From the cell containing the given text, extract its center point as [x, y] coordinate. 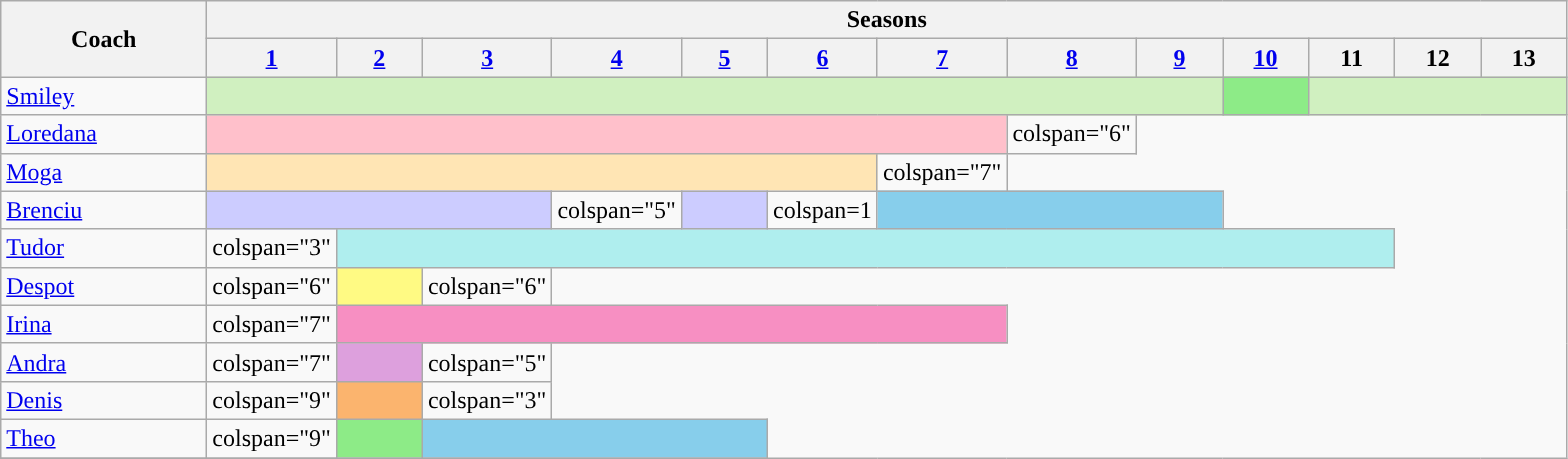
Despot [104, 286]
Theo [104, 438]
2 [379, 58]
colspan=1 [822, 210]
1 [272, 58]
13 [1524, 58]
12 [1438, 58]
Brenciu [104, 210]
Denis [104, 400]
11 [1352, 58]
Coach [104, 39]
Loredana [104, 134]
8 [1072, 58]
6 [822, 58]
Seasons [887, 20]
Smiley [104, 96]
4 [617, 58]
7 [942, 58]
5 [724, 58]
Irina [104, 324]
3 [487, 58]
Tudor [104, 248]
Moga [104, 172]
Andra [104, 362]
10 [1265, 58]
9 [1179, 58]
